Search for the cell housing the specified text and yield its [X, Y] center coordinate. 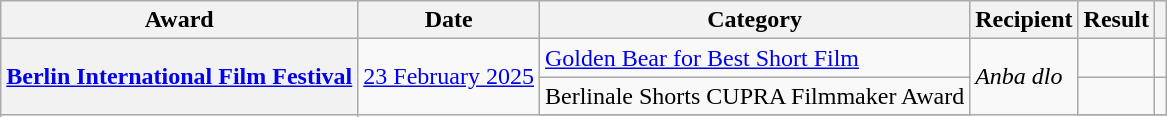
Recipient [1024, 20]
Golden Bear for Best Short Film [755, 58]
Berlinale Shorts CUPRA Filmmaker Award [755, 96]
Category [755, 20]
23 February 2025 [449, 77]
Award [180, 20]
Result [1116, 20]
Date [449, 20]
Berlin International Film Festival [180, 77]
Anba dlo [1024, 77]
